Return [X, Y] of the center of cell containing provided text 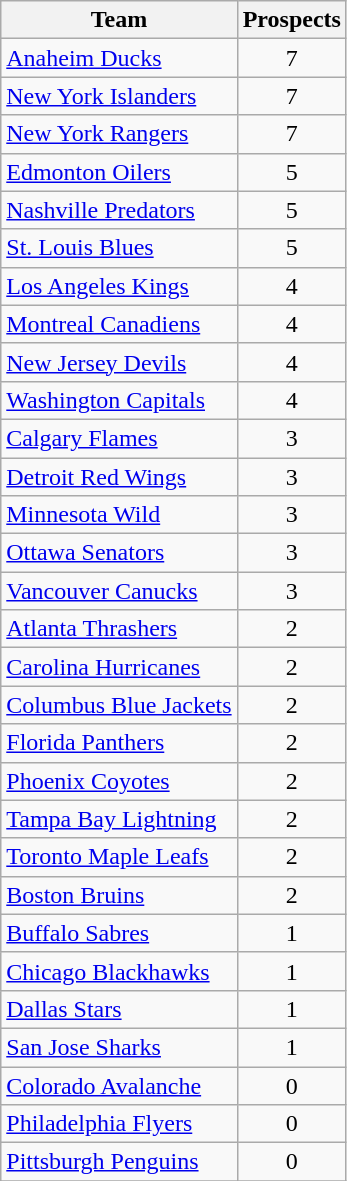
San Jose Sharks [119, 1047]
Boston Bruins [119, 895]
Prospects [292, 20]
Florida Panthers [119, 743]
Detroit Red Wings [119, 477]
Chicago Blackhawks [119, 971]
Tampa Bay Lightning [119, 819]
Team [119, 20]
Carolina Hurricanes [119, 667]
Dallas Stars [119, 1009]
Buffalo Sabres [119, 933]
New Jersey Devils [119, 362]
Phoenix Coyotes [119, 781]
Columbus Blue Jackets [119, 705]
Minnesota Wild [119, 515]
Nashville Predators [119, 210]
Colorado Avalanche [119, 1085]
Anaheim Ducks [119, 58]
Vancouver Canucks [119, 591]
Los Angeles Kings [119, 286]
Edmonton Oilers [119, 172]
New York Rangers [119, 134]
Pittsburgh Penguins [119, 1162]
Atlanta Thrashers [119, 629]
Montreal Canadiens [119, 324]
New York Islanders [119, 96]
Washington Capitals [119, 400]
Philadelphia Flyers [119, 1124]
Calgary Flames [119, 438]
Ottawa Senators [119, 553]
Toronto Maple Leafs [119, 857]
St. Louis Blues [119, 248]
